Find where the given text appears and provide that cell's center as [X, Y] coordinate. 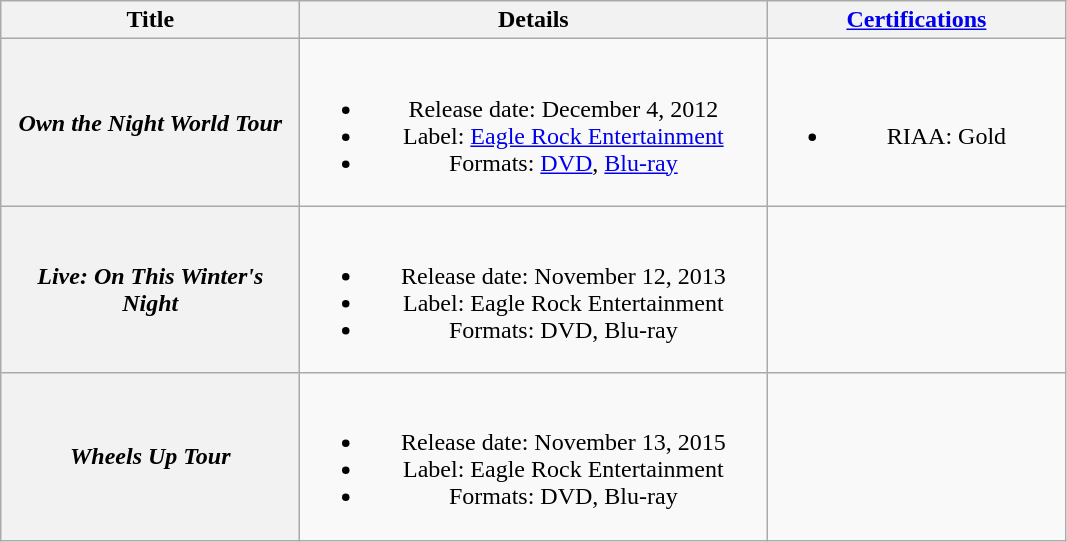
Certifications [916, 20]
Live: On This Winter's Night [150, 290]
RIAA: Gold [916, 122]
Release date: November 13, 2015Label: Eagle Rock EntertainmentFormats: DVD, Blu-ray [534, 456]
Release date: December 4, 2012Label: Eagle Rock EntertainmentFormats: DVD, Blu-ray [534, 122]
Details [534, 20]
Wheels Up Tour [150, 456]
Release date: November 12, 2013Label: Eagle Rock EntertainmentFormats: DVD, Blu-ray [534, 290]
Own the Night World Tour [150, 122]
Title [150, 20]
